Output the [x, y] coordinate of the center of the cell containing the given text.  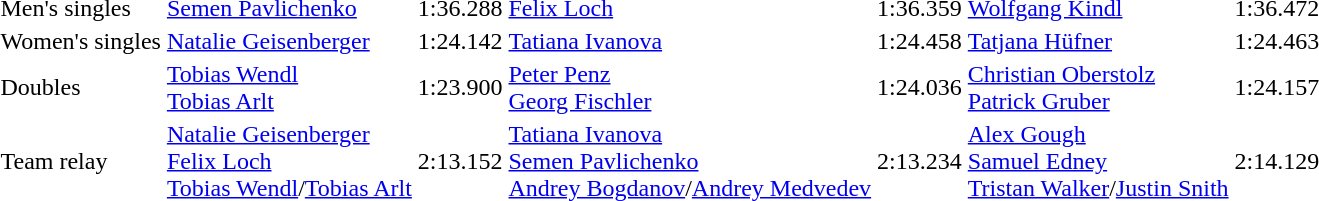
1:24.036 [920, 88]
1:24.142 [460, 41]
Peter PenzGeorg Fischler [690, 88]
1:24.458 [920, 41]
Natalie Geisenberger [289, 41]
Tatiana Ivanova [690, 41]
Christian OberstolzPatrick Gruber [1098, 88]
1:23.900 [460, 88]
Tobias WendlTobias Arlt [289, 88]
Tatjana Hüfner [1098, 41]
